Capture the cell that displays the provided text and extract its (X, Y) central coordinate. 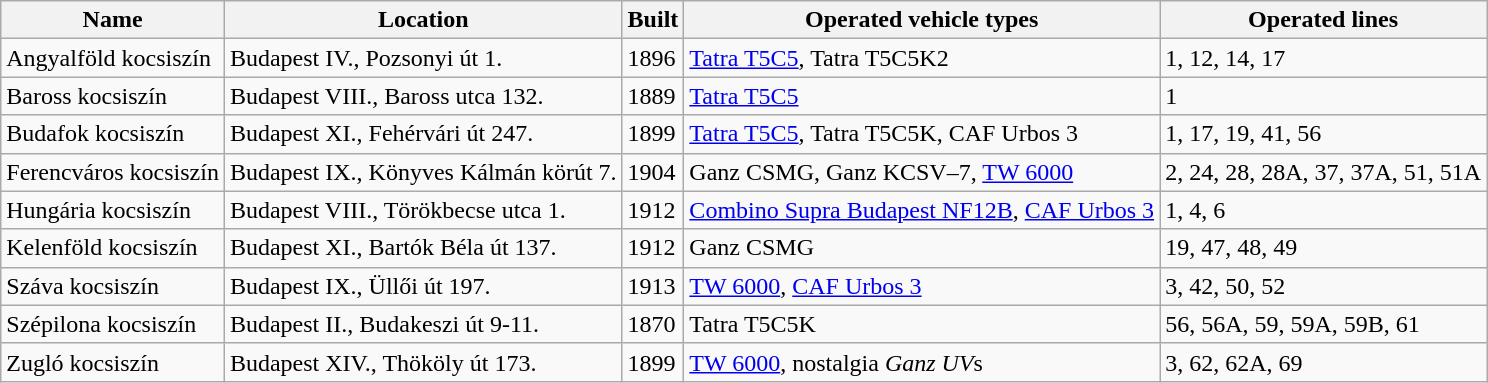
Ferencváros kocsiszín (113, 172)
56, 56A, 59, 59A, 59B, 61 (1324, 324)
Built (653, 20)
1 (1324, 96)
Budapest XI., Fehérvári út 247. (423, 134)
Budapest XI., Bartók Béla út 137. (423, 248)
Budapest IX., Könyves Kálmán körút 7. (423, 172)
Budapest XIV., Thököly út 173. (423, 362)
Ganz CSMG, Ganz KCSV–7, TW 6000 (922, 172)
Szépilona kocsiszín (113, 324)
Hungária kocsiszín (113, 210)
Tatra T5C5 (922, 96)
Ganz CSMG (922, 248)
1889 (653, 96)
Baross kocsiszín (113, 96)
Operated vehicle types (922, 20)
Zugló kocsiszín (113, 362)
1913 (653, 286)
3, 42, 50, 52 (1324, 286)
Száva kocsiszín (113, 286)
1896 (653, 58)
3, 62, 62A, 69 (1324, 362)
Tatra T5C5, Tatra T5C5K, CAF Urbos 3 (922, 134)
Location (423, 20)
Operated lines (1324, 20)
TW 6000, CAF Urbos 3 (922, 286)
Budapest IV., Pozsonyi út 1. (423, 58)
1, 12, 14, 17 (1324, 58)
1, 17, 19, 41, 56 (1324, 134)
1904 (653, 172)
19, 47, 48, 49 (1324, 248)
Budapest VIII., Törökbecse utca 1. (423, 210)
1870 (653, 324)
2, 24, 28, 28A, 37, 37A, 51, 51A (1324, 172)
Budapest VIII., Baross utca 132. (423, 96)
Kelenföld kocsiszín (113, 248)
Name (113, 20)
TW 6000, nostalgia Ganz UVs (922, 362)
Budafok kocsiszín (113, 134)
Tatra T5C5, Tatra T5C5K2 (922, 58)
Angyalföld kocsiszín (113, 58)
Tatra T5C5K (922, 324)
Budapest II., Budakeszi út 9-11. (423, 324)
1, 4, 6 (1324, 210)
Combino Supra Budapest NF12B, CAF Urbos 3 (922, 210)
Budapest IX., Üllői út 197. (423, 286)
